Determine the (x, y) coordinate at the center of the cell enclosing the given text.  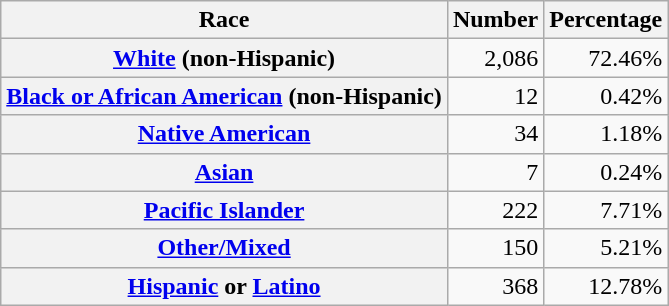
2,086 (495, 58)
12.78% (606, 286)
Asian (224, 172)
0.24% (606, 172)
368 (495, 286)
5.21% (606, 248)
7.71% (606, 210)
12 (495, 96)
222 (495, 210)
Black or African American (non-Hispanic) (224, 96)
Pacific Islander (224, 210)
72.46% (606, 58)
Number (495, 20)
150 (495, 248)
Other/Mixed (224, 248)
Native American (224, 134)
1.18% (606, 134)
34 (495, 134)
Percentage (606, 20)
Race (224, 20)
White (non-Hispanic) (224, 58)
0.42% (606, 96)
7 (495, 172)
Hispanic or Latino (224, 286)
